For the text-containing cell, return its midpoint in (X, Y) coordinate format. 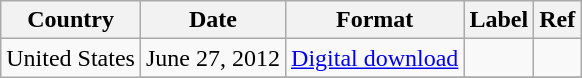
Format (375, 20)
Digital download (375, 58)
Date (212, 20)
Label (499, 20)
United States (71, 58)
June 27, 2012 (212, 58)
Country (71, 20)
Ref (558, 20)
